Capture the cell that displays the provided text and extract its [X, Y] central coordinate. 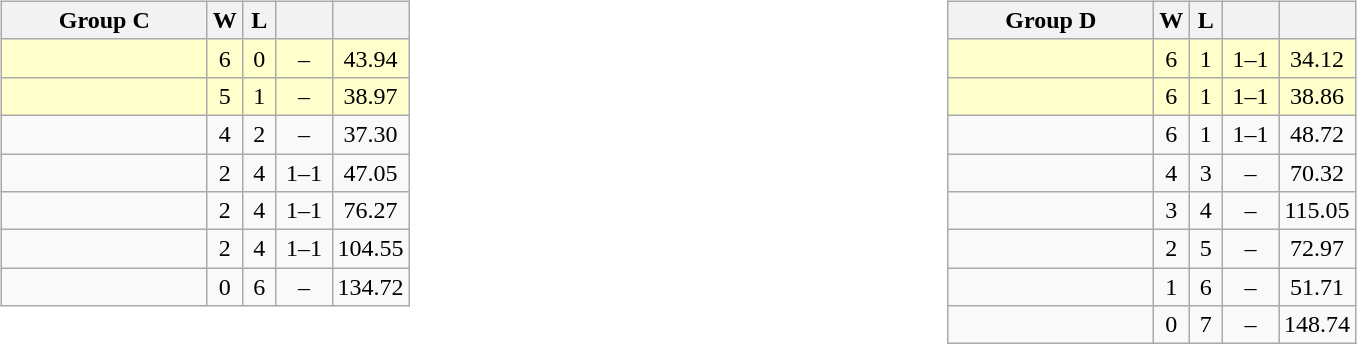
72.97 [1316, 249]
38.97 [370, 96]
Group D [1051, 20]
43.94 [370, 58]
47.05 [370, 173]
104.55 [370, 249]
51.71 [1316, 287]
134.72 [370, 287]
48.72 [1316, 134]
115.05 [1316, 211]
70.32 [1316, 173]
148.74 [1316, 325]
76.27 [370, 211]
Group C [104, 20]
34.12 [1316, 58]
7 [1206, 325]
38.86 [1316, 96]
37.30 [370, 134]
